Capture the cell that displays the provided text and extract its [X, Y] central coordinate. 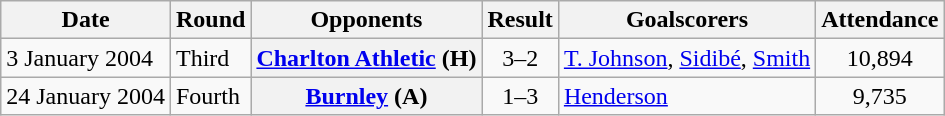
Date [86, 20]
Opponents [366, 20]
3–2 [520, 58]
Fourth [210, 96]
Round [210, 20]
3 January 2004 [86, 58]
Result [520, 20]
9,735 [880, 96]
24 January 2004 [86, 96]
1–3 [520, 96]
Burnley (A) [366, 96]
Charlton Athletic (H) [366, 58]
T. Johnson, Sidibé, Smith [686, 58]
Third [210, 58]
Goalscorers [686, 20]
Henderson [686, 96]
10,894 [880, 58]
Attendance [880, 20]
